Extract the [X, Y] coordinate from the center of the cell holding the provided text.  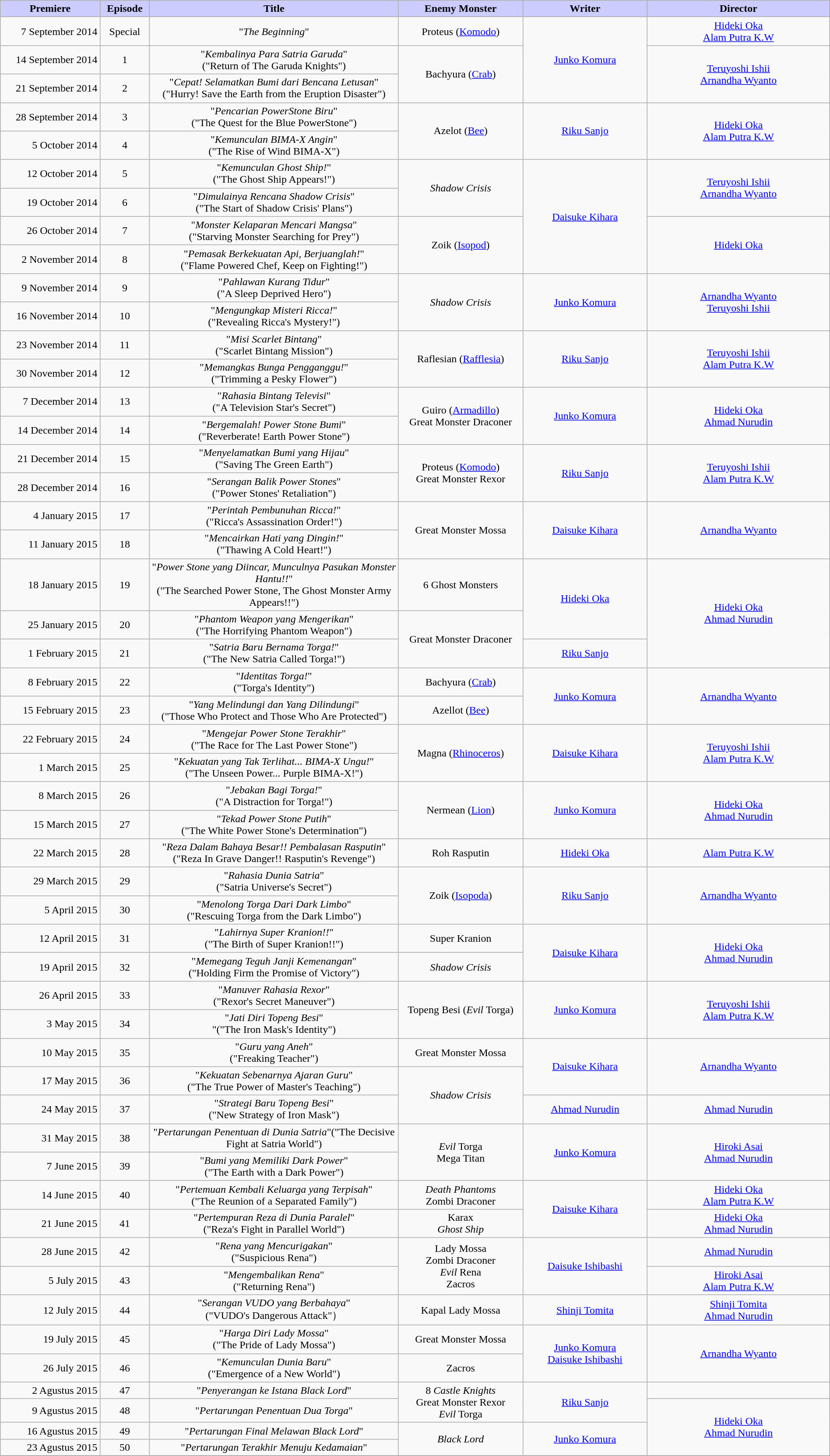
Episode [125, 9]
26 [125, 795]
"Power Stone yang Diincar, Munculnya Pasukan Monster Hantu!!"("The Searched Power Stone, The Ghost Monster Army Appears!!") [274, 584]
33 [125, 995]
23 Agustus 2015 [50, 1447]
"Mengungkap Misteri Ricca!"("Revealing Ricca's Mystery!") [274, 316]
5 April 2015 [50, 910]
"Guru yang Aneh"("Freaking Teacher") [274, 1052]
41 [125, 1223]
24 May 2015 [50, 1109]
"Bumi yang Memiliki Dark Power"("The Earth with a Dark Power") [274, 1166]
23 November 2014 [50, 344]
8 March 2015 [50, 795]
36 [125, 1081]
15 March 2015 [50, 824]
Magna (Rhinoceros) [461, 753]
4 [125, 145]
15 [125, 459]
Nermean (Lion) [461, 810]
26 July 2015 [50, 1368]
Zoik (Isopod) [461, 245]
"Tekad Power Stone Putih"("The White Power Stone's Determination") [274, 824]
"Pertarungan Final Melawan Black Lord" [274, 1431]
47 [125, 1390]
8 Castle KnightsGreat Monster RexorEvil Torga [461, 1402]
"Rena yang Mencurigakan" ("Suspicious Rena") [274, 1252]
"Manuver Rahasia Rexor"("Rexor's Secret Maneuver") [274, 995]
40 [125, 1195]
8 February 2015 [50, 682]
31 May 2015 [50, 1138]
14 December 2014 [50, 430]
11 [125, 344]
7 September 2014 [50, 32]
18 January 2015 [50, 584]
39 [125, 1166]
14 September 2014 [50, 60]
35 [125, 1052]
Zoik (Isopoda) [461, 896]
2 November 2014 [50, 259]
Proteus (Komodo) [461, 32]
5 [125, 173]
Shinji TomitaAhmad Nurudin [738, 1310]
"Cepat! Selamatkan Bumi dari Bencana Letusan"("Hurry! Save the Earth from the Eruption Disaster") [274, 88]
22 [125, 682]
Director [738, 9]
7 [125, 230]
19 [125, 584]
18 [125, 544]
Proteus (Komodo)Great Monster Rexor [461, 473]
21 [125, 654]
30 [125, 910]
7 December 2014 [50, 402]
1 [125, 60]
Topeng Besi (Evil Torga) [461, 1010]
"Bergemalah! Power Stone Bumi"("Reverberate! Earth Power Stone") [274, 430]
34 [125, 1024]
9 November 2014 [50, 287]
"Pertarungan Penentuan Dua Torga" [274, 1410]
25 January 2015 [50, 625]
13 [125, 402]
"Pencarian PowerStone Biru"("The Quest for the Blue PowerStone") [274, 117]
5 July 2015 [50, 1280]
"Kekuatan yang Tak Terlihat... BIMA-X Ungu!"("The Unseen Power... Purple BIMA-X!") [274, 767]
"Perintah Pembunuhan Ricca!"("Ricca's Assassination Order!") [274, 516]
Daisuke Ishibashi [585, 1266]
Azelot (Bee) [461, 131]
6 [125, 202]
"Pemasak Berkekuatan Api, Berjuanglah!"("Flame Powered Chef, Keep on Fighting!") [274, 259]
12 April 2015 [50, 938]
"The Beginning" [274, 32]
"Kembalinya Para Satria Garuda"("Return of The Garuda Knights") [274, 60]
3 May 2015 [50, 1024]
"Kekuatan Sebenarnya Ajaran Guru"("The True Power of Master's Teaching") [274, 1081]
21 December 2014 [50, 459]
"Strategi Baru Topeng Besi"("New Strategy of Iron Mask") [274, 1109]
28 December 2014 [50, 487]
20 [125, 625]
14 June 2015 [50, 1195]
32 [125, 967]
Guiro (Armadillo)Great Monster Draconer [461, 416]
"Kemunculan Ghost Ship!"("The Ghost Ship Appears!") [274, 173]
17 [125, 516]
19 October 2014 [50, 202]
Zacros [461, 1368]
21 June 2015 [50, 1223]
"Kemunculan Dunia Baru"("Emergence of a New World") [274, 1368]
Super Kranion [461, 938]
"Yang Melindungi dan Yang Dilindungi"("Those Who Protect and Those Who Are Protected") [274, 710]
28 [125, 853]
25 [125, 767]
28 June 2015 [50, 1252]
48 [125, 1410]
30 November 2014 [50, 373]
"Penyerangan ke Istana Black Lord" [274, 1390]
38 [125, 1138]
Title [274, 9]
"Serangan Balik Power Stones"("Power Stones' Retaliation") [274, 487]
24 [125, 739]
Enemy Monster [461, 9]
Great Monster Draconer [461, 639]
Shinji Tomita [585, 1310]
Death Phantoms Zombi Draconer [461, 1195]
2 [125, 88]
Evil TorgaMega Titan [461, 1152]
Black Lord [461, 1439]
22 March 2015 [50, 853]
"Harga Diri Lady Mossa"("The Pride of Lady Mossa") [274, 1339]
"Pertarungan Terakhir Menuju Kedamaian" [274, 1447]
"Menolong Torga Dari Dark Limbo"("Rescuing Torga from the Dark Limbo") [274, 910]
1 February 2015 [50, 654]
29 March 2015 [50, 881]
12 July 2015 [50, 1310]
"Mencairkan Hati yang Dingin!"("Thawing A Cold Heart!") [274, 544]
"Dimulainya Rencana Shadow Crisis"("The Start of Shadow Crisis' Plans") [274, 202]
21 September 2014 [50, 88]
15 February 2015 [50, 710]
22 February 2015 [50, 739]
9 Agustus 2015 [50, 1410]
"Pertarungan Penentuan di Dunia Satria"("The Decisive Fight at Satria World") [274, 1138]
16 Agustus 2015 [50, 1431]
Hiroki AsaiAhmad Nurudin [738, 1152]
27 [125, 824]
14 [125, 430]
"Rahasia Bintang Televisi"("A Television Star's Secret") [274, 402]
29 [125, 881]
Lady Mossa Zombi DraconerEvil RenaZacros [461, 1266]
Special [125, 32]
"Satria Baru Bernama Torga!"("The New Satria Called Torga!") [274, 654]
10 [125, 316]
23 [125, 710]
49 [125, 1431]
4 January 2015 [50, 516]
"Mengejar Power Stone Terakhir"("The Race for The Last Power Stone") [274, 739]
1 March 2015 [50, 767]
46 [125, 1368]
26 October 2014 [50, 230]
17 May 2015 [50, 1081]
"Mengembalikan Rena"("Returning Rena") [274, 1280]
"Pertempuran Reza di Dunia Paralel"("Reza's Fight in Parallel World") [274, 1223]
50 [125, 1447]
6 Ghost Monsters [461, 584]
Premiere [50, 9]
2 Agustus 2015 [50, 1390]
Azellot (Bee) [461, 710]
12 [125, 373]
16 [125, 487]
"Menyelamatkan Bumi yang Hijau"("Saving The Green Earth") [274, 459]
"Serangan VUDO yang Berbahaya"("VUDO's Dangerous Attack"） [274, 1310]
"Kemunculan BIMA-X Angin"("The Rise of Wind BIMA-X") [274, 145]
43 [125, 1280]
"Pahlawan Kurang Tidur"("A Sleep Deprived Hero") [274, 287]
"Lahirnya Super Kranion!!"("The Birth of Super Kranion!!") [274, 938]
"Memegang Teguh Janji Kemenangan"("Holding Firm the Promise of Victory") [274, 967]
"Misi Scarlet Bintang"("Scarlet Bintang Mission") [274, 344]
8 [125, 259]
28 September 2014 [50, 117]
3 [125, 117]
42 [125, 1252]
Alam Putra K.W [738, 853]
31 [125, 938]
Roh Rasputin [461, 853]
Arnandha WyantoTeruyoshi Ishii [738, 302]
12 October 2014 [50, 173]
"Phantom Weapon yang Mengerikan"("The Horrifying Phantom Weapon") [274, 625]
19 July 2015 [50, 1339]
Writer [585, 9]
9 [125, 287]
"Identitas Torga!"("Torga's Identity") [274, 682]
"Jati Diri Topeng Besi""("The Iron Mask's Identity") [274, 1024]
Kapal Lady Mossa [461, 1310]
37 [125, 1109]
5 October 2014 [50, 145]
"Jebakan Bagi Torga!"("A Distraction for Torga!") [274, 795]
Junko KomuraDaisuke Ishibashi [585, 1354]
7 June 2015 [50, 1166]
16 November 2014 [50, 316]
"Monster Kelaparan Mencari Mangsa"("Starving Monster Searching for Prey") [274, 230]
KaraxGhost Ship [461, 1223]
10 May 2015 [50, 1052]
44 [125, 1310]
"Pertemuan Kembali Keluarga yang Terpisah"("The Reunion of a Separated Family") [274, 1195]
"Rahasia Dunia Satria"("Satria Universe's Secret") [274, 881]
45 [125, 1339]
"Reza Dalam Bahaya Besar!! Pembalasan Rasputin"("Reza In Grave Danger!! Rasputin's Revenge") [274, 853]
"Memangkas Bunga Pengganggu!"("Trimming a Pesky Flower") [274, 373]
26 April 2015 [50, 995]
11 January 2015 [50, 544]
19 April 2015 [50, 967]
Raflesian (Rafflesia) [461, 359]
Hiroki AsaiAlam Putra K.W [738, 1280]
